Extract the (X, Y) coordinate from the center of the cell holding the provided text.  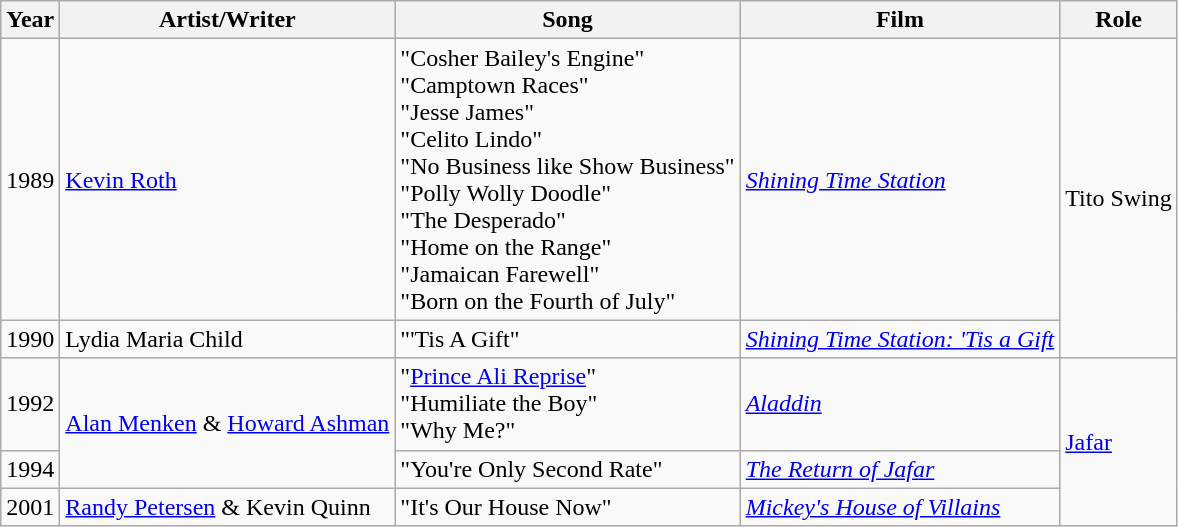
Shining Time Station: 'Tis a Gift (900, 339)
Artist/Writer (228, 20)
Film (900, 20)
"'Tis A Gift" (568, 339)
Song (568, 20)
1994 (30, 469)
Jafar (1119, 442)
1989 (30, 180)
"You're Only Second Rate" (568, 469)
Tito Swing (1119, 198)
2001 (30, 507)
Randy Petersen & Kevin Quinn (228, 507)
1992 (30, 404)
Year (30, 20)
Shining Time Station (900, 180)
Mickey's House of Villains (900, 507)
"It's Our House Now" (568, 507)
Alan Menken & Howard Ashman (228, 423)
The Return of Jafar (900, 469)
Kevin Roth (228, 180)
"Prince Ali Reprise""Humiliate the Boy""Why Me?" (568, 404)
1990 (30, 339)
Role (1119, 20)
Lydia Maria Child (228, 339)
Aladdin (900, 404)
